Identify which cell holds the provided text, then report its (x, y) central coordinate. 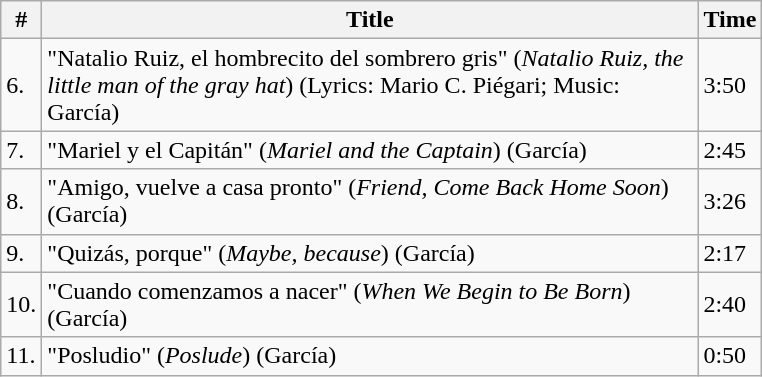
6. (22, 85)
11. (22, 356)
2:45 (730, 150)
7. (22, 150)
Time (730, 20)
0:50 (730, 356)
3:50 (730, 85)
"Cuando comenzamos a nacer" (When We Begin to Be Born) (García) (370, 304)
10. (22, 304)
3:26 (730, 202)
"Posludio" (Poslude) (García) (370, 356)
"Natalio Ruiz, el hombrecito del sombrero gris" (Natalio Ruiz, the little man of the gray hat) (Lyrics: Mario C. Piégari; Music: García) (370, 85)
8. (22, 202)
"Amigo, vuelve a casa pronto" (Friend, Come Back Home Soon) (García) (370, 202)
"Mariel y el Capitán" (Mariel and the Captain) (García) (370, 150)
"Quizás, porque" (Maybe, because) (García) (370, 253)
Title (370, 20)
9. (22, 253)
2:40 (730, 304)
# (22, 20)
2:17 (730, 253)
